Provide the [X, Y] coordinate of the cell's center where the given text is located.  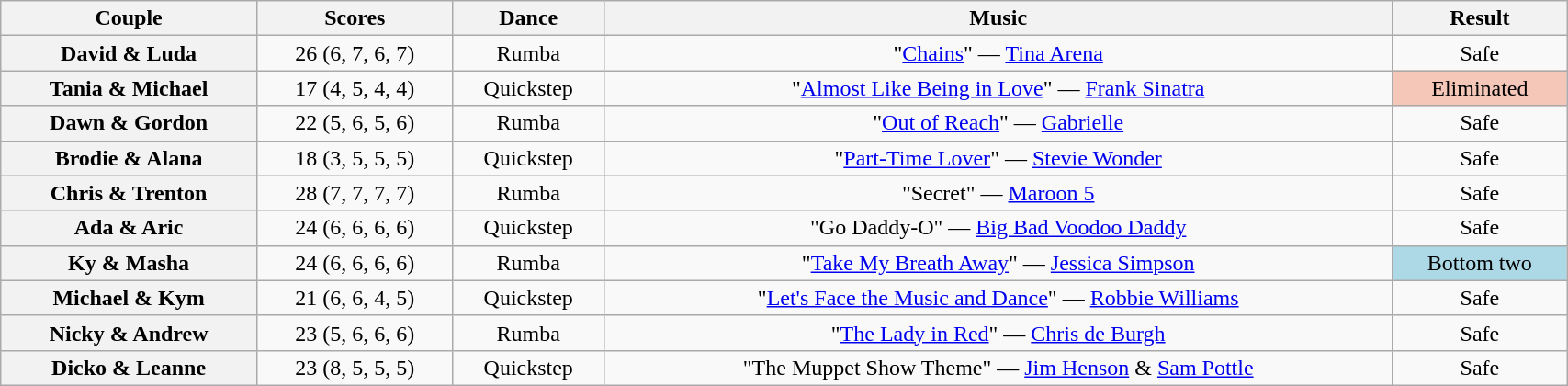
"Part-Time Lover" — Stevie Wonder [998, 158]
"Chains" — Tina Arena [998, 53]
"Almost Like Being in Love" — Frank Sinatra [998, 88]
Ky & Masha [129, 263]
Result [1480, 18]
Michael & Kym [129, 298]
21 (6, 6, 4, 5) [355, 298]
Bottom two [1480, 263]
22 (5, 6, 5, 6) [355, 123]
Couple [129, 18]
Dance [528, 18]
"Let's Face the Music and Dance" — Robbie Williams [998, 298]
"Secret" — Maroon 5 [998, 193]
Ada & Aric [129, 228]
"Go Daddy-O" — Big Bad Voodoo Daddy [998, 228]
"The Muppet Show Theme" — Jim Henson & Sam Pottle [998, 368]
Scores [355, 18]
"The Lady in Red" — Chris de Burgh [998, 333]
Dicko & Leanne [129, 368]
David & Luda [129, 53]
23 (8, 5, 5, 5) [355, 368]
28 (7, 7, 7, 7) [355, 193]
Brodie & Alana [129, 158]
Tania & Michael [129, 88]
Dawn & Gordon [129, 123]
23 (5, 6, 6, 6) [355, 333]
Eliminated [1480, 88]
Music [998, 18]
"Out of Reach" — Gabrielle [998, 123]
Chris & Trenton [129, 193]
"Take My Breath Away" — Jessica Simpson [998, 263]
26 (6, 7, 6, 7) [355, 53]
Nicky & Andrew [129, 333]
18 (3, 5, 5, 5) [355, 158]
17 (4, 5, 4, 4) [355, 88]
